Capture the cell that displays the provided text and extract its [X, Y] central coordinate. 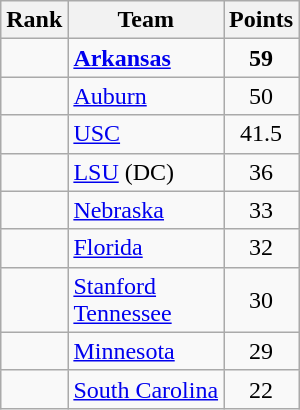
Points [262, 20]
Minnesota [146, 351]
Nebraska [146, 210]
Arkansas [146, 58]
41.5 [262, 134]
South Carolina [146, 389]
Auburn [146, 96]
33 [262, 210]
32 [262, 248]
USC [146, 134]
50 [262, 96]
Florida [146, 248]
Team [146, 20]
StanfordTennessee [146, 300]
29 [262, 351]
30 [262, 300]
22 [262, 389]
Rank [34, 20]
59 [262, 58]
LSU (DC) [146, 172]
36 [262, 172]
